Provide the (X, Y) coordinate of the cell's center where the given text is located.  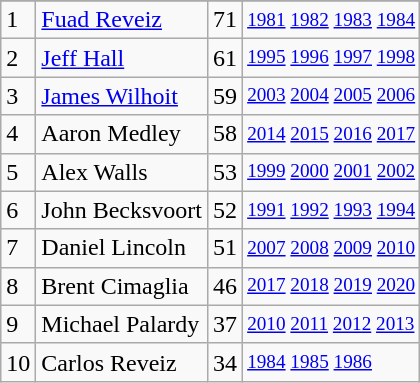
7 (18, 248)
53 (226, 172)
1995 1996 1997 1998 (332, 58)
Aaron Medley (122, 134)
3 (18, 96)
Alex Walls (122, 172)
9 (18, 324)
1981 1982 1983 1984 (332, 20)
71 (226, 20)
1 (18, 20)
2017 2018 2019 2020 (332, 286)
37 (226, 324)
James Wilhoit (122, 96)
2010 2011 2012 2013 (332, 324)
2007 2008 2009 2010 (332, 248)
Jeff Hall (122, 58)
59 (226, 96)
34 (226, 362)
Daniel Lincoln (122, 248)
52 (226, 210)
Brent Cimaglia (122, 286)
5 (18, 172)
10 (18, 362)
46 (226, 286)
4 (18, 134)
John Becksvoort (122, 210)
1991 1992 1993 1994 (332, 210)
Michael Palardy (122, 324)
2003 2004 2005 2006 (332, 96)
6 (18, 210)
2 (18, 58)
58 (226, 134)
8 (18, 286)
51 (226, 248)
61 (226, 58)
1999 2000 2001 2002 (332, 172)
Carlos Reveiz (122, 362)
Fuad Reveiz (122, 20)
2014 2015 2016 2017 (332, 134)
1984 1985 1986 (332, 362)
